Return the [x, y] coordinate for the center point of the cell that contains the specified text.  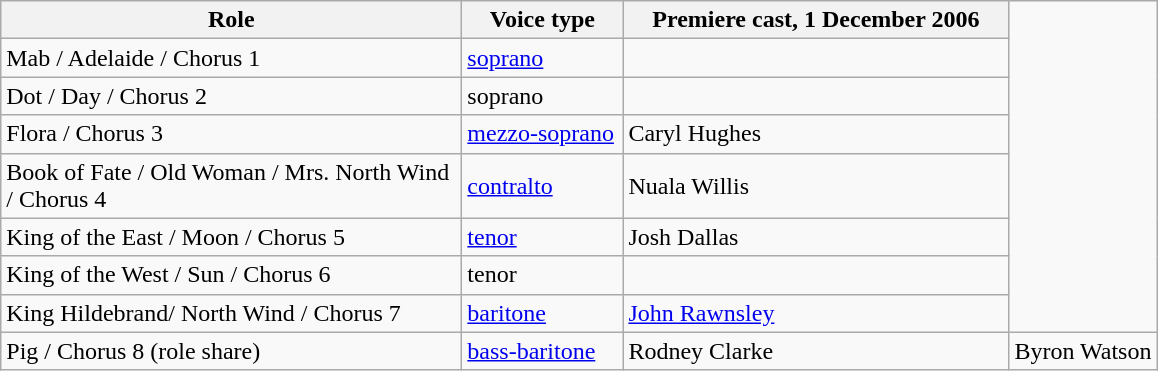
King Hildebrand/ North Wind / Chorus 7 [232, 313]
mezzo-soprano [542, 134]
Book of Fate / Old Woman / Mrs. North Wind / Chorus 4 [232, 186]
Voice type [542, 20]
Nuala Willis [816, 186]
Byron Watson [1083, 351]
Role [232, 20]
Josh Dallas [816, 237]
Pig / Chorus 8 (role share) [232, 351]
contralto [542, 186]
Mab / Adelaide / Chorus 1 [232, 58]
John Rawnsley [816, 313]
Rodney Clarke [816, 351]
Premiere cast, 1 December 2006 [816, 20]
King of the West / Sun / Chorus 6 [232, 275]
King of the East / Moon / Chorus 5 [232, 237]
Caryl Hughes [816, 134]
Flora / Chorus 3 [232, 134]
Dot / Day / Chorus 2 [232, 96]
bass-baritone [542, 351]
baritone [542, 313]
